Return the (X, Y) coordinate for the center point of the cell that contains the specified text.  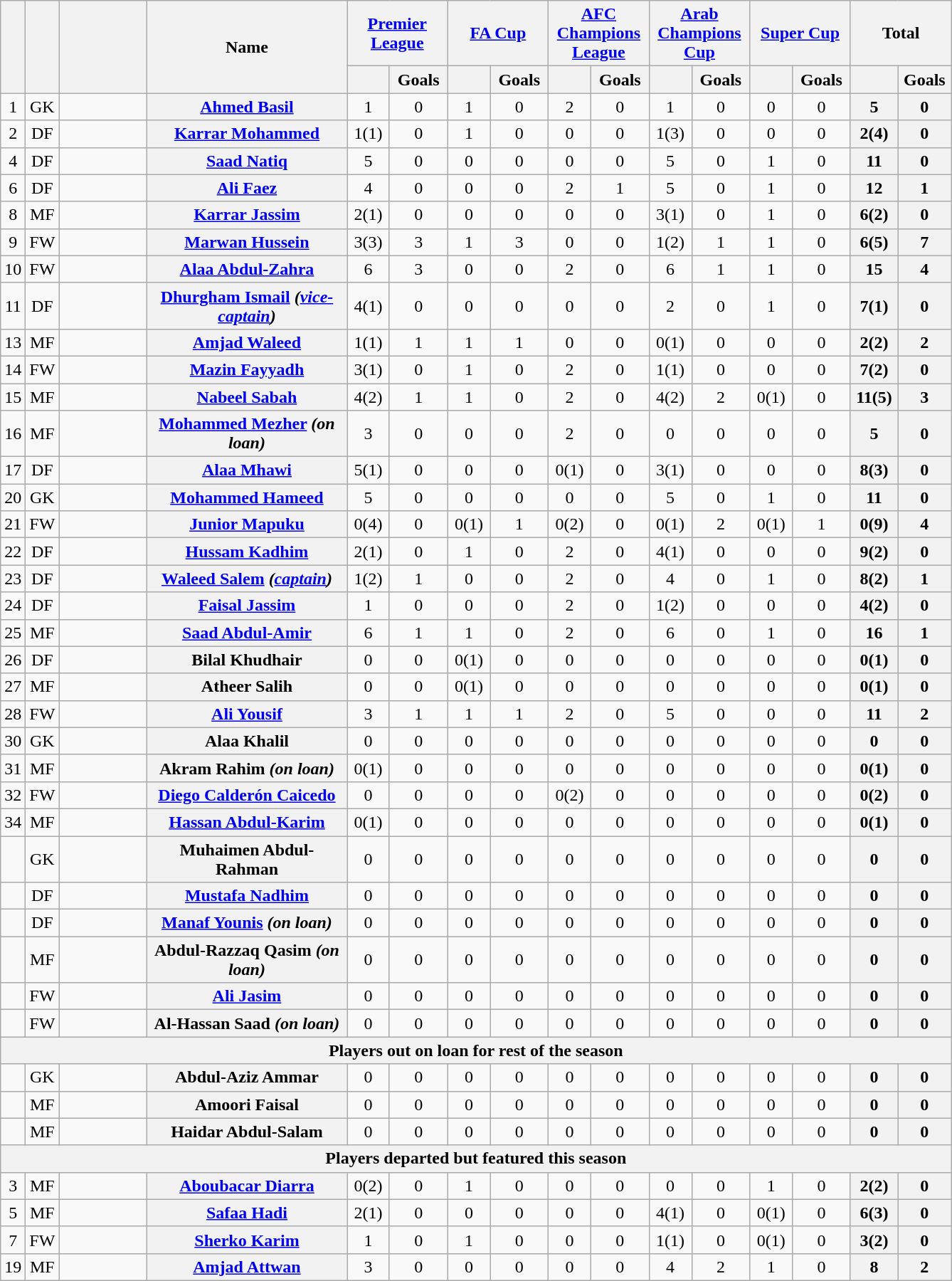
Safaa Hadi (246, 1213)
31 (13, 768)
19 (13, 1267)
Akram Rahim (on loan) (246, 768)
Mustafa Nadhim (246, 896)
Saad Abdul-Amir (246, 633)
FA Cup (498, 33)
Amjad Waleed (246, 342)
11(5) (874, 396)
Players out on loan for rest of the season (476, 1050)
Ali Faez (246, 188)
6(5) (874, 242)
Nabeel Sabah (246, 396)
Bilal Khudhair (246, 660)
AFC Champions League (599, 33)
8(2) (874, 579)
17 (13, 470)
Karrar Mohammed (246, 134)
14 (13, 369)
Ali Yousif (246, 714)
Abdul-Razzaq Qasim (on loan) (246, 959)
Mohammed Mezher (on loan) (246, 434)
Junior Mapuku (246, 524)
Players departed but featured this season (476, 1159)
Muhaimen Abdul-Rahman (246, 858)
Alaa Abdul-Zahra (246, 269)
10 (13, 269)
Al-Hassan Saad (on loan) (246, 1023)
Name (246, 47)
28 (13, 714)
1(3) (670, 134)
Mohammed Hameed (246, 497)
2(4) (874, 134)
Marwan Hussein (246, 242)
3(3) (369, 242)
3(2) (874, 1240)
20 (13, 497)
Alaa Khalil (246, 741)
5(1) (369, 470)
Amjad Attwan (246, 1267)
Dhurgham Ismail (vice-captain) (246, 306)
Ali Jasim (246, 996)
22 (13, 552)
34 (13, 822)
24 (13, 606)
32 (13, 795)
27 (13, 687)
25 (13, 633)
Hassan Abdul-Karim (246, 822)
13 (13, 342)
Manaf Younis (on loan) (246, 923)
0(4) (369, 524)
Arab Champions Cup (699, 33)
Karrar Jassim (246, 215)
Faisal Jassim (246, 606)
23 (13, 579)
21 (13, 524)
26 (13, 660)
Diego Calderón Caicedo (246, 795)
Abdul-Aziz Ammar (246, 1077)
Amoori Faisal (246, 1105)
Mazin Fayyadh (246, 369)
Hussam Kadhim (246, 552)
Premier League (398, 33)
Alaa Mhawi (246, 470)
Ahmed Basil (246, 107)
9 (13, 242)
Aboubacar Diarra (246, 1186)
9(2) (874, 552)
6(2) (874, 215)
Total (901, 33)
Haidar Abdul-Salam (246, 1132)
30 (13, 741)
Saad Natiq (246, 161)
12 (874, 188)
Waleed Salem (captain) (246, 579)
7(1) (874, 306)
Super Cup (800, 33)
Atheer Salih (246, 687)
8(3) (874, 470)
6(3) (874, 1213)
Sherko Karim (246, 1240)
0(9) (874, 524)
7(2) (874, 369)
